For the text-containing cell, return its midpoint in [x, y] coordinate format. 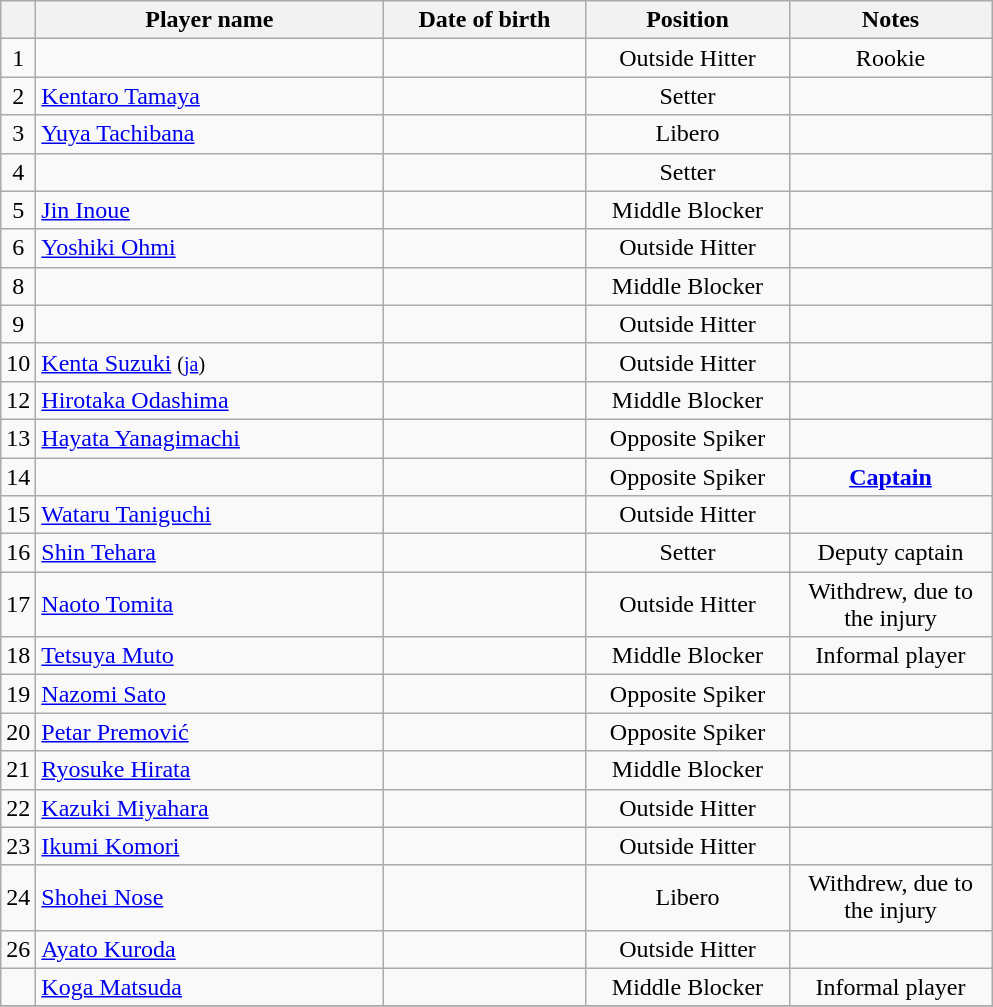
Koga Matsuda [210, 987]
2 [18, 96]
4 [18, 172]
19 [18, 694]
Position [688, 20]
Date of birth [484, 20]
Yuya Tachibana [210, 134]
Wataru Taniguchi [210, 515]
Kentaro Tamaya [210, 96]
Naoto Tomita [210, 604]
Hirotaka Odashima [210, 400]
3 [18, 134]
20 [18, 732]
Tetsuya Muto [210, 656]
Ayato Kuroda [210, 949]
26 [18, 949]
Yoshiki Ohmi [210, 248]
Hayata Yanagimachi [210, 438]
16 [18, 553]
Ryosuke Hirata [210, 770]
18 [18, 656]
1 [18, 58]
Kenta Suzuki (ja) [210, 362]
Petar Premović [210, 732]
14 [18, 477]
Notes [890, 20]
Nazomi Sato [210, 694]
24 [18, 898]
Jin Inoue [210, 210]
15 [18, 515]
6 [18, 248]
8 [18, 286]
Shohei Nose [210, 898]
5 [18, 210]
23 [18, 846]
Rookie [890, 58]
22 [18, 808]
21 [18, 770]
Deputy captain [890, 553]
9 [18, 324]
17 [18, 604]
10 [18, 362]
12 [18, 400]
Shin Tehara [210, 553]
Kazuki Miyahara [210, 808]
Captain [890, 477]
13 [18, 438]
Ikumi Komori [210, 846]
Player name [210, 20]
